Return [X, Y] of the center of cell containing provided text 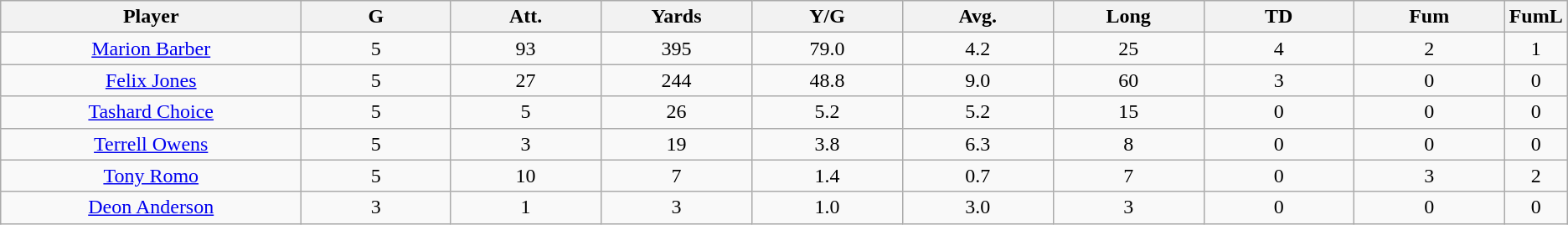
Att. [526, 17]
244 [677, 80]
Tony Romo [151, 176]
26 [677, 112]
6.3 [977, 144]
Y/G [828, 17]
Fum [1429, 17]
25 [1128, 49]
10 [526, 176]
9.0 [977, 80]
19 [677, 144]
Deon Anderson [151, 207]
93 [526, 49]
60 [1128, 80]
1.0 [828, 207]
395 [677, 49]
FumL [1536, 17]
Player [151, 17]
27 [526, 80]
Felix Jones [151, 80]
4 [1278, 49]
0.7 [977, 176]
48.8 [828, 80]
G [376, 17]
TD [1278, 17]
15 [1128, 112]
3.8 [828, 144]
1.4 [828, 176]
Yards [677, 17]
Marion Barber [151, 49]
8 [1128, 144]
Long [1128, 17]
79.0 [828, 49]
4.2 [977, 49]
Tashard Choice [151, 112]
3.0 [977, 207]
Avg. [977, 17]
Terrell Owens [151, 144]
